Capture the cell that displays the provided text and extract its (X, Y) central coordinate. 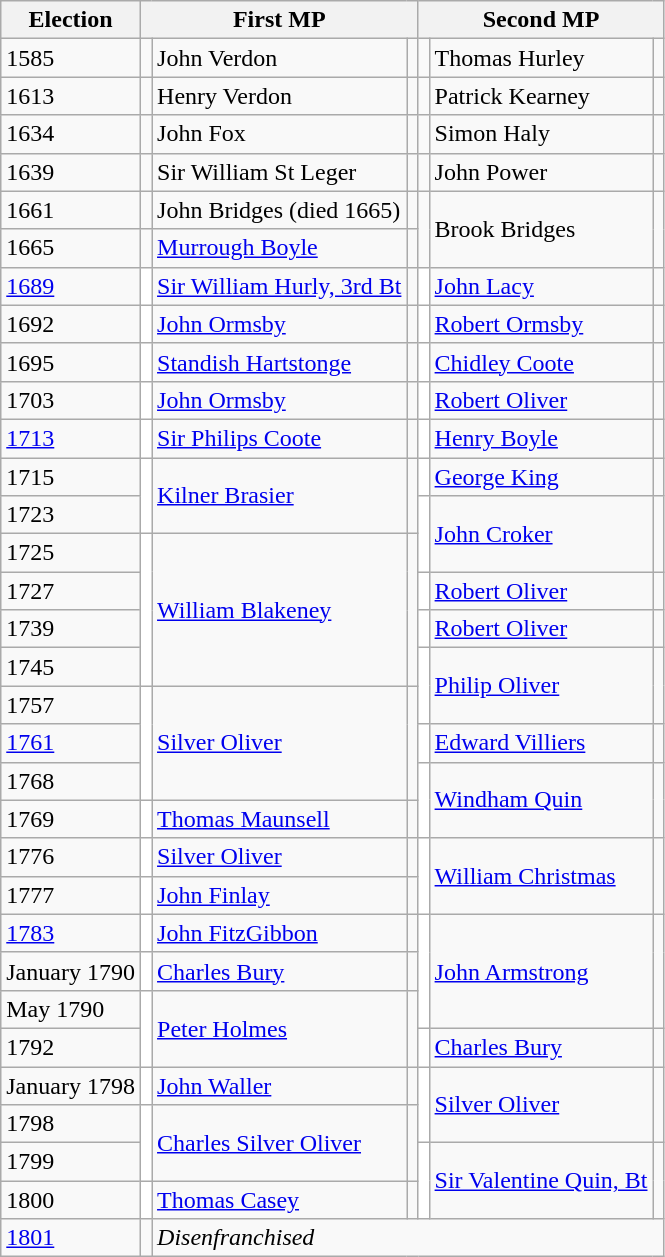
January 1790 (71, 971)
Disenfranchised (408, 1238)
1723 (71, 515)
1713 (71, 438)
Patrick Kearney (541, 96)
1798 (71, 1124)
1613 (71, 96)
1725 (71, 553)
Brook Bridges (541, 229)
John Finlay (280, 895)
1769 (71, 819)
1634 (71, 134)
1695 (71, 362)
May 1790 (71, 1009)
1715 (71, 477)
First MP (279, 20)
Peter Holmes (280, 1028)
Henry Verdon (280, 96)
John FitzGibbon (280, 933)
Simon Haly (541, 134)
Thomas Maunsell (280, 819)
William Christmas (541, 876)
Sir William St Leger (280, 172)
1801 (71, 1238)
Charles Silver Oliver (280, 1143)
Thomas Hurley (541, 58)
1800 (71, 1200)
1745 (71, 667)
John Armstrong (541, 971)
Henry Boyle (541, 438)
1739 (71, 629)
1639 (71, 172)
1665 (71, 248)
1757 (71, 705)
George King (541, 477)
1727 (71, 591)
John Bridges (died 1665) (280, 210)
John Croker (541, 534)
1761 (71, 743)
Second MP (541, 20)
Robert Ormsby (541, 324)
Philip Oliver (541, 686)
William Blakeney (280, 610)
Murrough Boyle (280, 248)
1703 (71, 400)
1777 (71, 895)
1783 (71, 933)
1585 (71, 58)
Election (71, 20)
1792 (71, 1047)
John Lacy (541, 286)
John Waller (280, 1085)
Thomas Casey (280, 1200)
1689 (71, 286)
1661 (71, 210)
1799 (71, 1162)
January 1798 (71, 1085)
John Fox (280, 134)
Chidley Coote (541, 362)
1776 (71, 857)
1692 (71, 324)
Sir Philips Coote (280, 438)
Windham Quin (541, 800)
John Verdon (280, 58)
Edward Villiers (541, 743)
1768 (71, 781)
Sir William Hurly, 3rd Bt (280, 286)
Sir Valentine Quin, Bt (541, 1181)
Kilner Brasier (280, 496)
John Power (541, 172)
Standish Hartstonge (280, 362)
